Identify which cell holds the provided text, then report its (x, y) central coordinate. 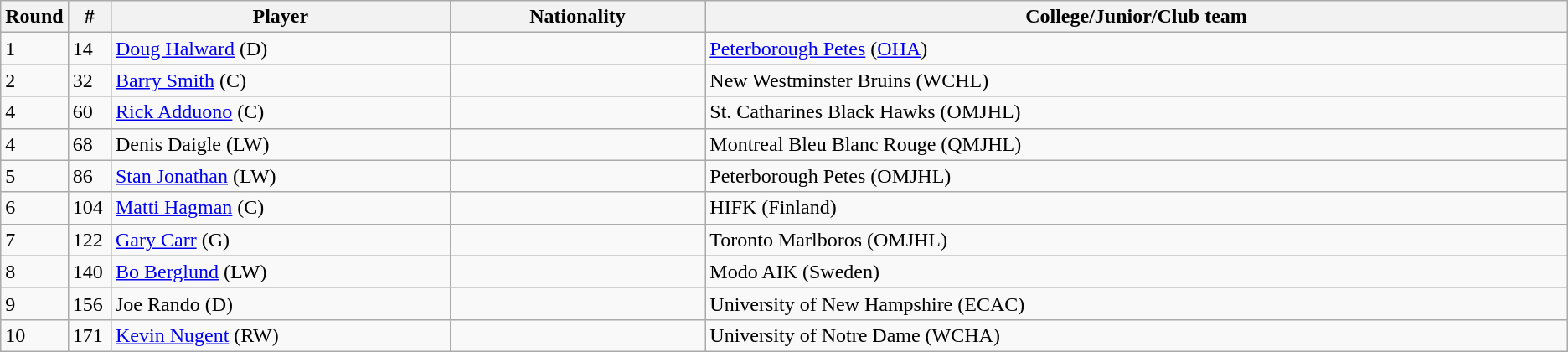
156 (89, 303)
60 (89, 112)
171 (89, 335)
68 (89, 144)
122 (89, 240)
Peterborough Petes (OHA) (1136, 49)
Rick Adduono (C) (280, 112)
Modo AIK (Sweden) (1136, 272)
College/Junior/Club team (1136, 17)
Toronto Marlboros (OMJHL) (1136, 240)
Doug Halward (D) (280, 49)
Kevin Nugent (RW) (280, 335)
14 (89, 49)
6 (34, 208)
Round (34, 17)
Montreal Bleu Blanc Rouge (QMJHL) (1136, 144)
Gary Carr (G) (280, 240)
8 (34, 272)
University of New Hampshire (ECAC) (1136, 303)
# (89, 17)
University of Notre Dame (WCHA) (1136, 335)
St. Catharines Black Hawks (OMJHL) (1136, 112)
Denis Daigle (LW) (280, 144)
Stan Jonathan (LW) (280, 176)
5 (34, 176)
Bo Berglund (LW) (280, 272)
32 (89, 80)
New Westminster Bruins (WCHL) (1136, 80)
86 (89, 176)
2 (34, 80)
9 (34, 303)
7 (34, 240)
140 (89, 272)
Nationality (578, 17)
Barry Smith (C) (280, 80)
104 (89, 208)
Joe Rando (D) (280, 303)
10 (34, 335)
HIFK (Finland) (1136, 208)
Peterborough Petes (OMJHL) (1136, 176)
Matti Hagman (C) (280, 208)
Player (280, 17)
1 (34, 49)
